Determine the (x, y) coordinate at the center of the cell enclosing the given text.  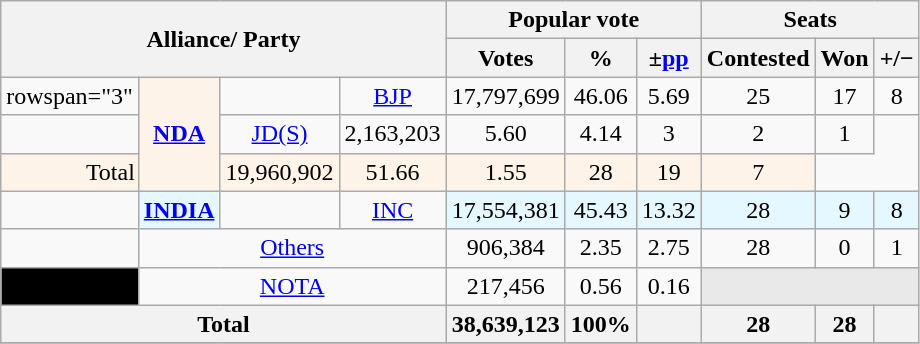
2 (758, 134)
INDIA (179, 210)
1.55 (506, 172)
JD(S) (280, 134)
19 (668, 172)
Won (844, 58)
Others (292, 248)
100% (600, 324)
±pp (668, 58)
5.69 (668, 96)
2.35 (600, 248)
25 (758, 96)
% (600, 58)
9 (844, 210)
17,554,381 (506, 210)
Votes (506, 58)
906,384 (506, 248)
17,797,699 (506, 96)
2.75 (668, 248)
0 (844, 248)
46.06 (600, 96)
0.56 (600, 286)
2,163,203 (392, 134)
7 (758, 172)
BJP (392, 96)
19,960,902 (280, 172)
17 (844, 96)
217,456 (506, 286)
0.16 (668, 286)
4.14 (600, 134)
13.32 (668, 210)
NDA (179, 134)
NOTA (292, 286)
3 (668, 134)
INC (392, 210)
38,639,123 (506, 324)
51.66 (392, 172)
+/− (896, 58)
Seats (810, 20)
Contested (758, 58)
Popular vote (574, 20)
45.43 (600, 210)
rowspan="3" (70, 96)
Alliance/ Party (224, 39)
5.60 (506, 134)
